Capture the cell that displays the provided text and extract its (x, y) central coordinate. 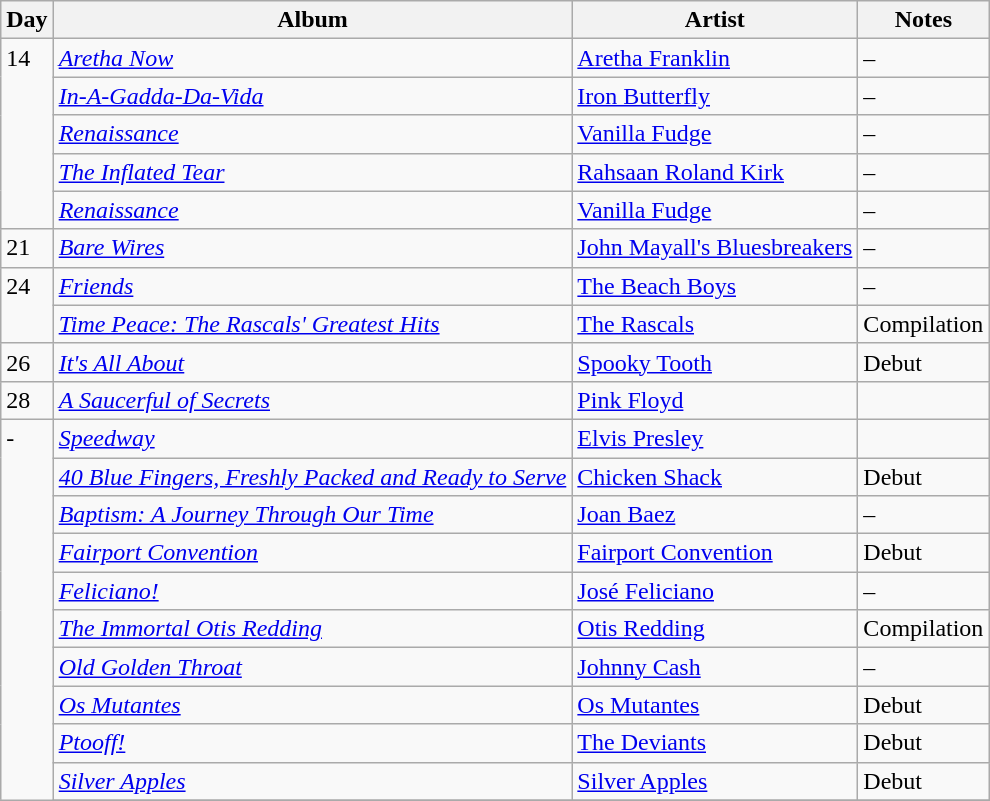
Speedway (312, 438)
24 (27, 305)
The Beach Boys (715, 286)
The Rascals (715, 324)
Day (27, 20)
Johnny Cash (715, 667)
It's All About (312, 362)
José Feliciano (715, 591)
In-A-Gadda-Da-Vida (312, 96)
28 (27, 400)
40 Blue Fingers, Freshly Packed and Ready to Serve (312, 477)
14 (27, 134)
Album (312, 20)
Chicken Shack (715, 477)
Rahsaan Roland Kirk (715, 172)
Pink Floyd (715, 400)
Spooky Tooth (715, 362)
Aretha Franklin (715, 58)
Artist (715, 20)
Iron Butterfly (715, 96)
Otis Redding (715, 629)
The Deviants (715, 743)
A Saucerful of Secrets (312, 400)
- (27, 610)
Baptism: A Journey Through Our Time (312, 515)
John Mayall's Bluesbreakers (715, 248)
Ptooff! (312, 743)
The Inflated Tear (312, 172)
Bare Wires (312, 248)
21 (27, 248)
26 (27, 362)
Elvis Presley (715, 438)
The Immortal Otis Redding (312, 629)
Aretha Now (312, 58)
Old Golden Throat (312, 667)
Friends (312, 286)
Feliciano! (312, 591)
Joan Baez (715, 515)
Notes (924, 20)
Time Peace: The Rascals' Greatest Hits (312, 324)
